Detect which cell encompasses the target text, then output its (x, y) center coordinate. 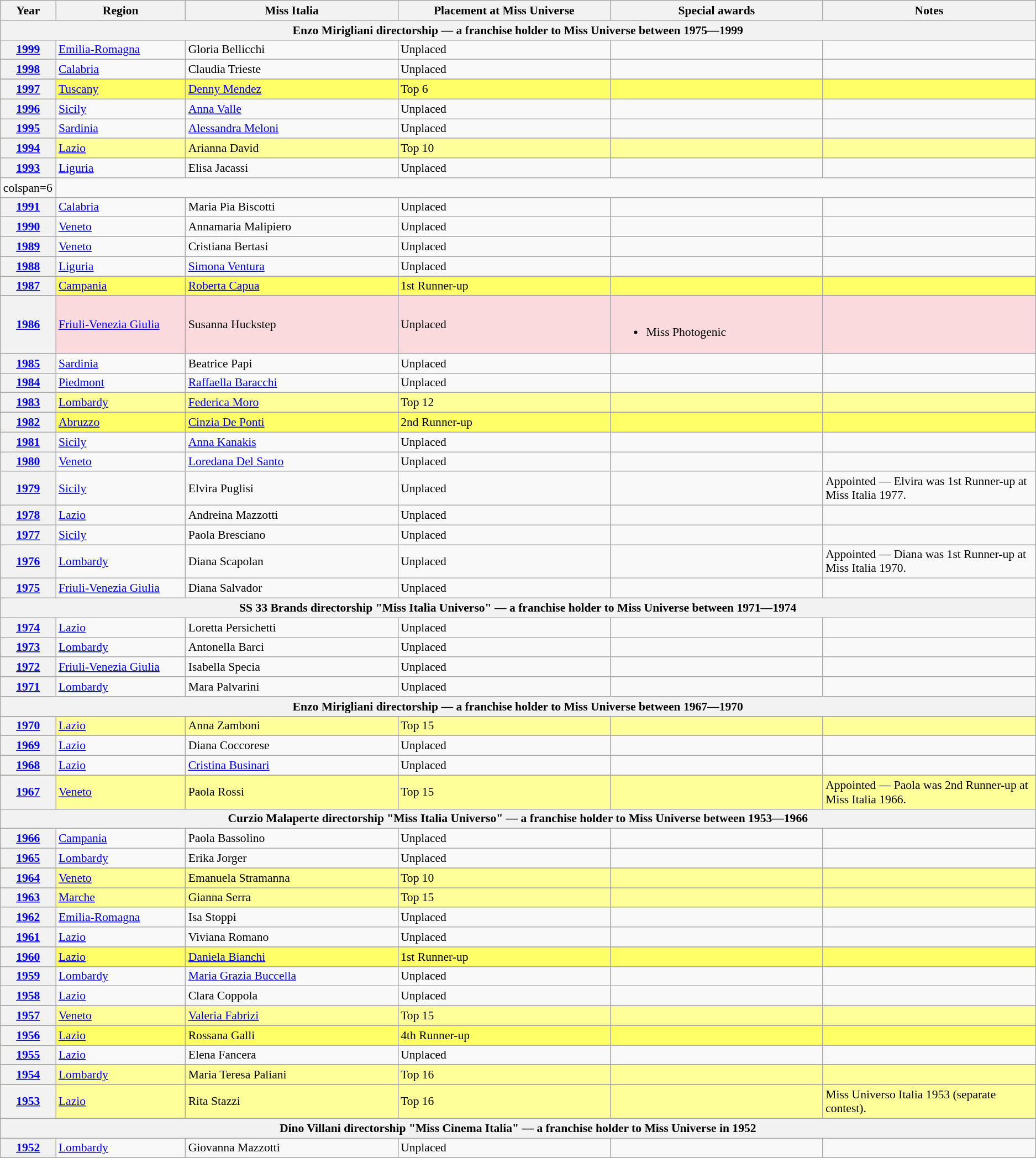
Placement at Miss Universe (504, 10)
Diana Scapolan (292, 561)
Paola Rossi (292, 792)
1981 (28, 442)
1990 (28, 227)
Raffaella Baracchi (292, 383)
Loretta Persichetti (292, 628)
Piedmont (120, 383)
Marche (120, 898)
1975 (28, 588)
1967 (28, 792)
Isa Stoppi (292, 918)
4th Runner-up (504, 1035)
1993 (28, 168)
Viviana Romano (292, 937)
Cinzia De Ponti (292, 423)
Giovanna Mazzotti (292, 1148)
Region (120, 10)
Andreina Mazzotti (292, 515)
Maria Teresa Paliani (292, 1075)
Cristiana Bertasi (292, 247)
Rossana Galli (292, 1035)
1953 (28, 1102)
Enzo Mirigliani directorship — a franchise holder to Miss Universe between 1967―1970 (518, 707)
Emanuela Stramanna (292, 878)
1978 (28, 515)
1969 (28, 746)
1973 (28, 648)
Special awards (717, 10)
Diana Salvador (292, 588)
Paola Bresciano (292, 535)
Gloria Bellicchi (292, 50)
1997 (28, 90)
colspan=6 (28, 188)
1960 (28, 957)
Clara Coppola (292, 996)
1957 (28, 1016)
SS 33 Brands directorship "Miss Italia Universo" — a franchise holder to Miss Universe between 1971―1974 (518, 608)
2nd Runner-up (504, 423)
1971 (28, 687)
Antonella Barci (292, 648)
Susanna Huckstep (292, 325)
Elisa Jacassi (292, 168)
1988 (28, 266)
Claudia Trieste (292, 70)
Arianna David (292, 149)
1983 (28, 403)
Anna Zamboni (292, 726)
Anna Kanakis (292, 442)
1980 (28, 462)
1999 (28, 50)
1959 (28, 976)
Maria Grazia Buccella (292, 976)
1963 (28, 898)
1985 (28, 364)
Miss Photogenic (717, 325)
1991 (28, 207)
Elvira Puglisi (292, 488)
Year (28, 10)
1962 (28, 918)
1968 (28, 766)
1977 (28, 535)
Federica Moro (292, 403)
Top 12 (504, 403)
Cristina Businari (292, 766)
1982 (28, 423)
Dino Villani directorship "Miss Cinema Italia" — a franchise holder to Miss Universe in 1952 (518, 1128)
Appointed — Elvira was 1st Runner-up at Miss Italia 1977. (929, 488)
Paola Bassolino (292, 839)
1979 (28, 488)
1998 (28, 70)
Isabella Specia (292, 667)
Appointed — Paola was 2nd Runner-up at Miss Italia 1966. (929, 792)
Diana Coccorese (292, 746)
Anna Valle (292, 109)
1964 (28, 878)
Valeria Fabrizi (292, 1016)
1970 (28, 726)
Mara Palvarini (292, 687)
1952 (28, 1148)
1995 (28, 129)
1956 (28, 1035)
Elena Fancera (292, 1055)
Denny Mendez (292, 90)
Simona Ventura (292, 266)
Beatrice Papi (292, 364)
Maria Pia Biscotti (292, 207)
Tuscany (120, 90)
Enzo Mirigliani directorship — a franchise holder to Miss Universe between 1975―1999 (518, 30)
Rita Stazzi (292, 1102)
Loredana Del Santo (292, 462)
Roberta Capua (292, 286)
1966 (28, 839)
Curzio Malaperte directorship "Miss Italia Universo" — a franchise holder to Miss Universe between 1953―1966 (518, 819)
Alessandra Meloni (292, 129)
1989 (28, 247)
Notes (929, 10)
1996 (28, 109)
1986 (28, 325)
1974 (28, 628)
1965 (28, 859)
1961 (28, 937)
Appointed — Diana was 1st Runner-up at Miss Italia 1970. (929, 561)
Abruzzo (120, 423)
Annamaria Malipiero (292, 227)
Gianna Serra (292, 898)
1976 (28, 561)
1955 (28, 1055)
1987 (28, 286)
Erika Jorger (292, 859)
Top 6 (504, 90)
Miss Universo Italia 1953 (separate contest). (929, 1102)
1984 (28, 383)
1958 (28, 996)
Miss Italia (292, 10)
Daniela Bianchi (292, 957)
1994 (28, 149)
1972 (28, 667)
1954 (28, 1075)
